Find where the given text appears and provide that cell's center as (X, Y) coordinate. 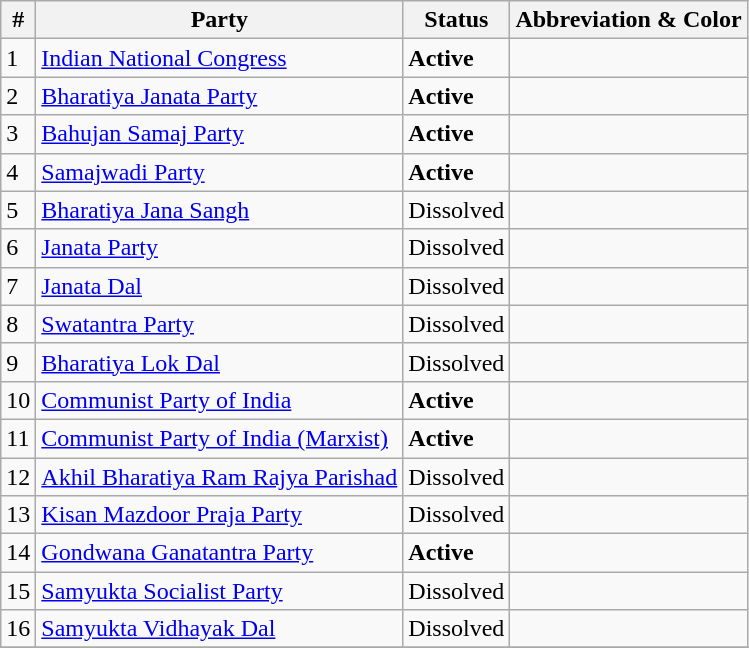
10 (18, 400)
12 (18, 477)
4 (18, 172)
Party (220, 20)
Communist Party of India (220, 400)
Akhil Bharatiya Ram Rajya Parishad (220, 477)
1 (18, 58)
Indian National Congress (220, 58)
Bharatiya Janata Party (220, 96)
Bharatiya Lok Dal (220, 362)
3 (18, 134)
15 (18, 591)
Bharatiya Jana Sangh (220, 210)
Janata Party (220, 248)
Janata Dal (220, 286)
Abbreviation & Color (628, 20)
16 (18, 629)
Kisan Mazdoor Praja Party (220, 515)
Communist Party of India (Marxist) (220, 438)
Bahujan Samaj Party (220, 134)
Status (456, 20)
6 (18, 248)
7 (18, 286)
Samyukta Socialist Party (220, 591)
13 (18, 515)
2 (18, 96)
# (18, 20)
5 (18, 210)
Swatantra Party (220, 324)
Samajwadi Party (220, 172)
Samyukta Vidhayak Dal (220, 629)
9 (18, 362)
8 (18, 324)
14 (18, 553)
11 (18, 438)
Gondwana Ganatantra Party (220, 553)
